Locate the cell with the specified text and output its (X, Y) center coordinate. 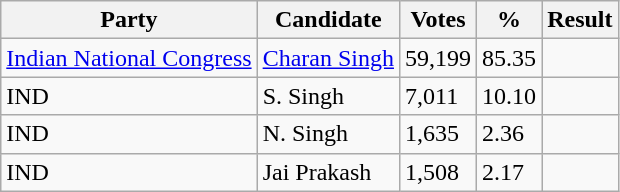
59,199 (438, 58)
2.36 (510, 134)
N. Singh (328, 134)
Party (129, 20)
Jai Prakash (328, 172)
7,011 (438, 96)
Candidate (328, 20)
1,508 (438, 172)
S. Singh (328, 96)
Indian National Congress (129, 58)
10.10 (510, 96)
Charan Singh (328, 58)
2.17 (510, 172)
1,635 (438, 134)
Result (580, 20)
85.35 (510, 58)
% (510, 20)
Votes (438, 20)
